Search for the cell housing the specified text and yield its [x, y] center coordinate. 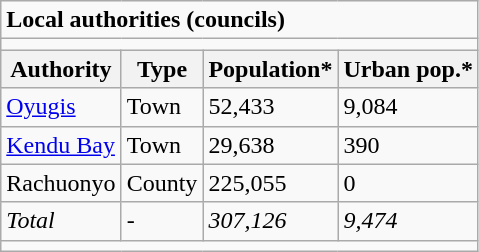
Rachuonyo [61, 183]
9,084 [408, 107]
0 [408, 183]
9,474 [408, 221]
52,433 [270, 107]
Type [162, 69]
Total [61, 221]
29,638 [270, 145]
Local authorities (councils) [240, 20]
Population* [270, 69]
390 [408, 145]
307,126 [270, 221]
County [162, 183]
Authority [61, 69]
225,055 [270, 183]
Kendu Bay [61, 145]
Oyugis [61, 107]
Urban pop.* [408, 69]
- [162, 221]
